Return the (X, Y) coordinate for the center point of the cell that contains the specified text.  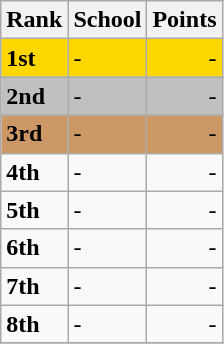
Rank (34, 20)
8th (34, 324)
6th (34, 248)
4th (34, 172)
Points (184, 20)
5th (34, 210)
3rd (34, 134)
7th (34, 286)
School (108, 20)
2nd (34, 96)
1st (34, 58)
